Locate the cell with the specified text and output its [X, Y] center coordinate. 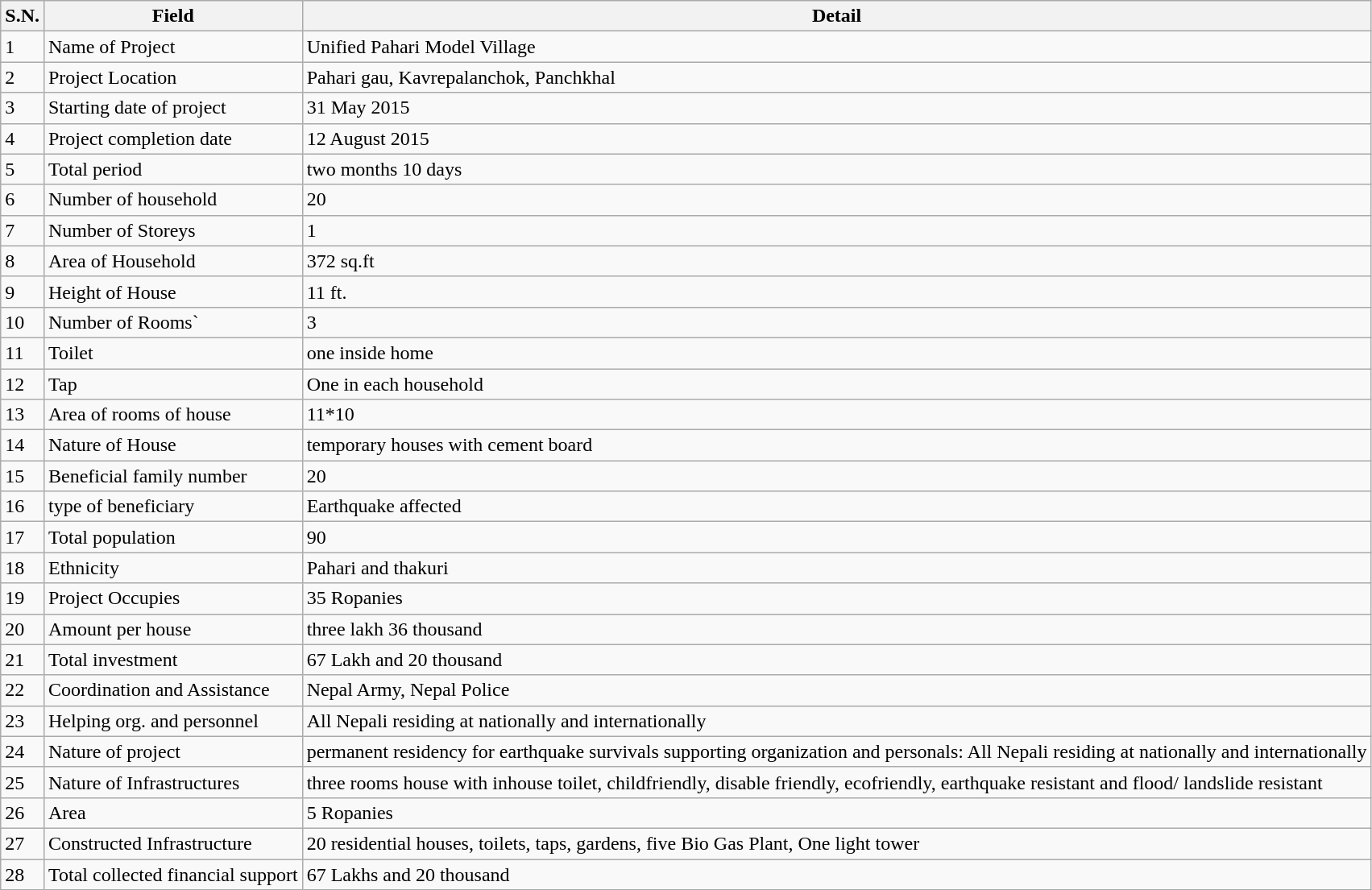
11 ft. [836, 292]
Area of Household [172, 261]
S.N. [23, 16]
27 [23, 843]
Earthquake affected [836, 507]
Total population [172, 537]
6 [23, 200]
Area [172, 813]
17 [23, 537]
Name of Project [172, 47]
Tap [172, 384]
8 [23, 261]
Nepal Army, Nepal Police [836, 690]
Toilet [172, 353]
Amount per house [172, 629]
Pahari and thakuri [836, 568]
11*10 [836, 415]
10 [23, 322]
14 [23, 445]
7 [23, 230]
Number of Storeys [172, 230]
Project Location [172, 77]
Area of rooms of house [172, 415]
15 [23, 476]
9 [23, 292]
temporary houses with cement board [836, 445]
Pahari gau, Kavrepalanchok, Panchkhal [836, 77]
11 [23, 353]
4 [23, 139]
12 [23, 384]
23 [23, 721]
Project Occupies [172, 598]
25 [23, 782]
22 [23, 690]
28 [23, 874]
Coordination and Assistance [172, 690]
20 residential houses, toilets, taps, gardens, five Bio Gas Plant, One light tower [836, 843]
type of beneficiary [172, 507]
12 August 2015 [836, 139]
All Nepali residing at nationally and internationally [836, 721]
Nature of project [172, 751]
372 sq.ft [836, 261]
Ethnicity [172, 568]
One in each household [836, 384]
Beneficial family number [172, 476]
Starting date of project [172, 108]
Field [172, 16]
21 [23, 660]
24 [23, 751]
5 [23, 169]
19 [23, 598]
three lakh 36 thousand [836, 629]
Total period [172, 169]
18 [23, 568]
one inside home [836, 353]
three rooms house with inhouse toilet, childfriendly, disable friendly, ecofriendly, earthquake resistant and flood/ landslide resistant [836, 782]
Project completion date [172, 139]
67 Lakhs and 20 thousand [836, 874]
90 [836, 537]
Total collected financial support [172, 874]
35 Ropanies [836, 598]
Number of Rooms` [172, 322]
Helping org. and personnel [172, 721]
16 [23, 507]
26 [23, 813]
Total investment [172, 660]
Detail [836, 16]
Nature of Infrastructures [172, 782]
Number of household [172, 200]
31 May 2015 [836, 108]
13 [23, 415]
Nature of House [172, 445]
Height of House [172, 292]
Unified Pahari Model Village [836, 47]
permanent residency for earthquake survivals supporting organization and personals: All Nepali residing at nationally and internationally [836, 751]
Constructed Infrastructure [172, 843]
2 [23, 77]
67 Lakh and 20 thousand [836, 660]
two months 10 days [836, 169]
5 Ropanies [836, 813]
